Detect which cell encompasses the target text, then output its [x, y] center coordinate. 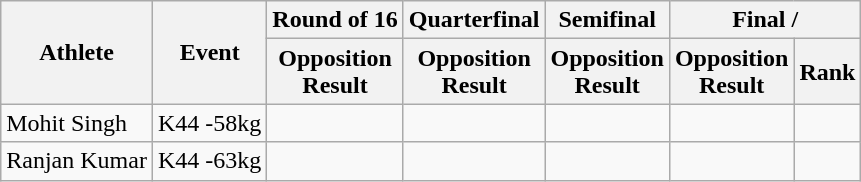
Semifinal [607, 20]
K44 -63kg [209, 161]
Ranjan Kumar [77, 161]
Round of 16 [335, 20]
K44 -58kg [209, 123]
Final / [765, 20]
Athlete [77, 52]
Quarterfinal [474, 20]
Rank [828, 72]
Mohit Singh [77, 123]
Event [209, 52]
